Determine the [x, y] coordinate at the center of the cell enclosing the given text.  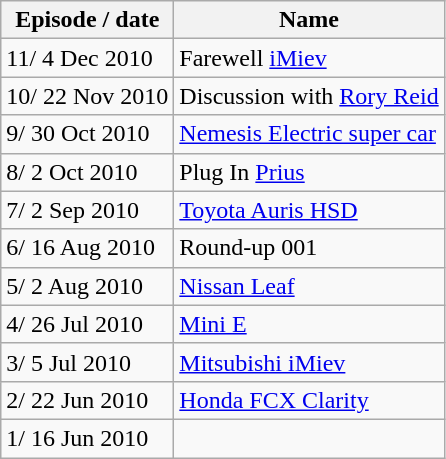
Mini E [309, 324]
Name [309, 20]
4/ 26 Jul 2010 [88, 324]
9/ 30 Oct 2010 [88, 134]
Honda FCX Clarity [309, 400]
5/ 2 Aug 2010 [88, 286]
Nissan Leaf [309, 286]
1/ 16 Jun 2010 [88, 438]
8/ 2 Oct 2010 [88, 172]
3/ 5 Jul 2010 [88, 362]
Nemesis Electric super car [309, 134]
6/ 16 Aug 2010 [88, 248]
Mitsubishi iMiev [309, 362]
2/ 22 Jun 2010 [88, 400]
10/ 22 Nov 2010 [88, 96]
11/ 4 Dec 2010 [88, 58]
Discussion with Rory Reid [309, 96]
Plug In Prius [309, 172]
Episode / date [88, 20]
Toyota Auris HSD [309, 210]
Farewell iMiev [309, 58]
7/ 2 Sep 2010 [88, 210]
Round-up 001 [309, 248]
